Identify which cell holds the provided text, then report its [X, Y] central coordinate. 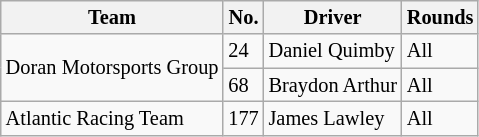
Rounds [440, 17]
Doran Motorsports Group [112, 68]
68 [243, 85]
No. [243, 17]
Atlantic Racing Team [112, 118]
Driver [333, 17]
James Lawley [333, 118]
177 [243, 118]
Braydon Arthur [333, 85]
Daniel Quimby [333, 51]
Team [112, 17]
24 [243, 51]
